Return (x, y) of the center of cell containing provided text 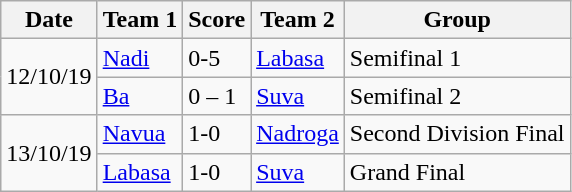
13/10/19 (49, 153)
Team 2 (298, 20)
Navua (140, 134)
Nadroga (298, 134)
0-5 (217, 58)
Score (217, 20)
Nadi (140, 58)
Second Division Final (457, 134)
Group (457, 20)
Date (49, 20)
Team 1 (140, 20)
Ba (140, 96)
Semifinal 1 (457, 58)
Semifinal 2 (457, 96)
12/10/19 (49, 77)
0 – 1 (217, 96)
Grand Final (457, 172)
